Provide the (X, Y) coordinate of the cell's center where the given text is located.  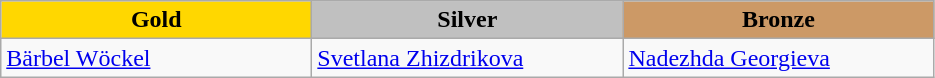
Bronze (778, 20)
Svetlana Zhizdrikova (468, 58)
Silver (468, 20)
Gold (156, 20)
Nadezhda Georgieva (778, 58)
Bärbel Wöckel (156, 58)
